Capture the cell that displays the provided text and extract its [x, y] central coordinate. 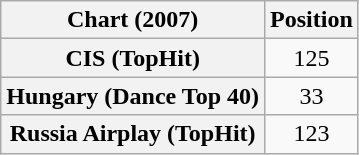
123 [312, 134]
CIS (TopHit) [133, 58]
Hungary (Dance Top 40) [133, 96]
33 [312, 96]
Position [312, 20]
Chart (2007) [133, 20]
125 [312, 58]
Russia Airplay (TopHit) [133, 134]
